Capture the cell that displays the provided text and extract its (X, Y) central coordinate. 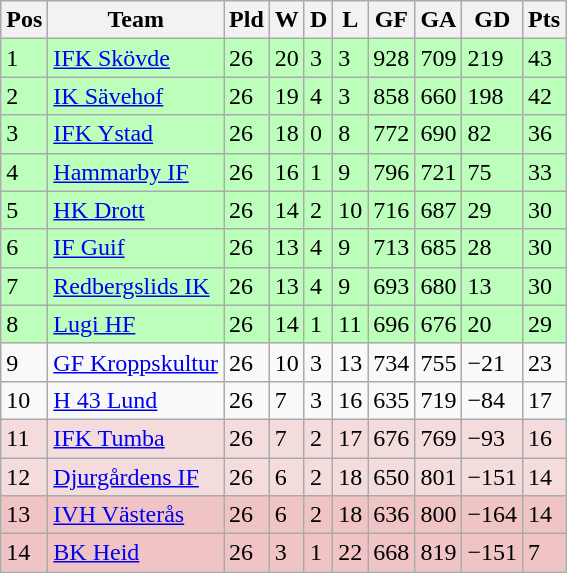
685 (438, 248)
734 (392, 362)
Pos (24, 20)
GF (392, 20)
36 (544, 134)
Redbergslids IK (136, 286)
−93 (492, 438)
219 (492, 58)
75 (492, 172)
796 (392, 172)
0 (318, 134)
668 (392, 553)
IVH Västerås (136, 515)
H 43 Lund (136, 400)
Hammarby IF (136, 172)
19 (286, 96)
12 (24, 477)
L (350, 20)
5 (24, 210)
650 (392, 477)
HK Drott (136, 210)
−21 (492, 362)
680 (438, 286)
BK Heid (136, 553)
IFK Skövde (136, 58)
82 (492, 134)
690 (438, 134)
−164 (492, 515)
GD (492, 20)
693 (392, 286)
33 (544, 172)
755 (438, 362)
23 (544, 362)
635 (392, 400)
IFK Ystad (136, 134)
Pld (247, 20)
28 (492, 248)
IF Guif (136, 248)
−84 (492, 400)
721 (438, 172)
772 (392, 134)
198 (492, 96)
696 (392, 324)
819 (438, 553)
800 (438, 515)
687 (438, 210)
Pts (544, 20)
709 (438, 58)
D (318, 20)
IFK Tumba (136, 438)
Team (136, 20)
801 (438, 477)
42 (544, 96)
IK Sävehof (136, 96)
GF Kroppskultur (136, 362)
636 (392, 515)
928 (392, 58)
858 (392, 96)
719 (438, 400)
GA (438, 20)
22 (350, 553)
769 (438, 438)
660 (438, 96)
716 (392, 210)
Djurgårdens IF (136, 477)
713 (392, 248)
43 (544, 58)
Lugi HF (136, 324)
W (286, 20)
